Return the [X, Y] coordinate for the center point of the cell that contains the specified text.  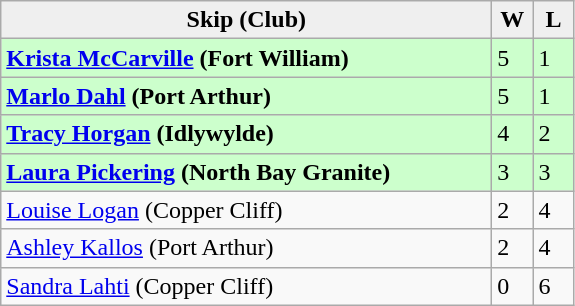
L [554, 20]
Marlo Dahl (Port Arthur) [246, 96]
Krista McCarville (Fort William) [246, 58]
Skip (Club) [246, 20]
0 [512, 286]
6 [554, 286]
Tracy Horgan (Idlywylde) [246, 134]
Laura Pickering (North Bay Granite) [246, 172]
W [512, 20]
Ashley Kallos (Port Arthur) [246, 248]
Louise Logan (Copper Cliff) [246, 210]
Sandra Lahti (Copper Cliff) [246, 286]
